Output the (x, y) coordinate of the center of the cell containing the given text.  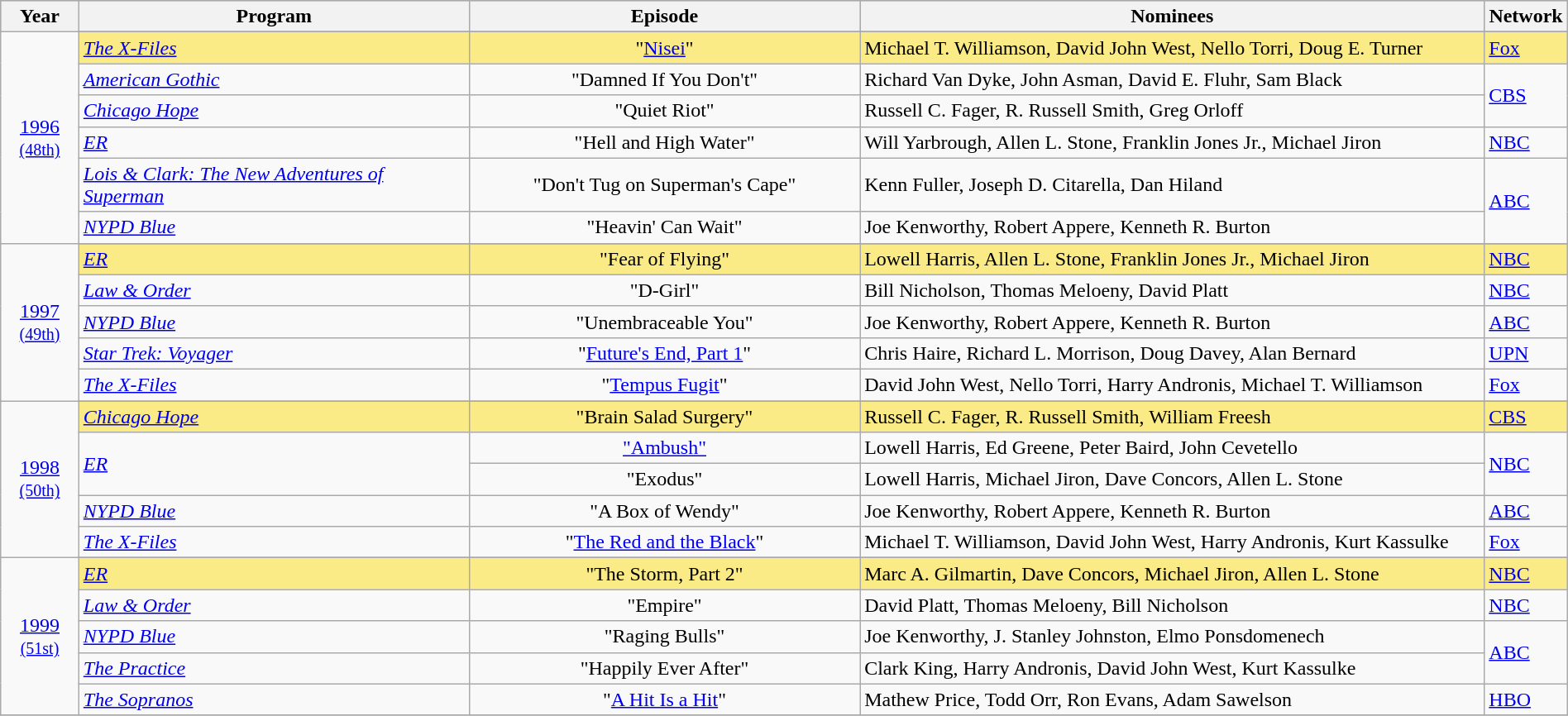
The Sopranos (274, 699)
1999(51st) (40, 637)
Star Trek: Voyager (274, 353)
Richard Van Dyke, John Asman, David E. Fluhr, Sam Black (1173, 79)
"Empire" (664, 605)
"Fear of Flying" (664, 259)
"Raging Bulls" (664, 637)
"Damned If You Don't" (664, 79)
Chris Haire, Richard L. Morrison, Doug Davey, Alan Bernard (1173, 353)
Program (274, 17)
The Practice (274, 668)
Russell C. Fager, R. Russell Smith, William Freesh (1173, 416)
"Quiet Riot" (664, 111)
Episode (664, 17)
HBO (1526, 699)
Will Yarbrough, Allen L. Stone, Franklin Jones Jr., Michael Jiron (1173, 142)
"Unembraceable You" (664, 322)
David John West, Nello Torri, Harry Andronis, Michael T. Williamson (1173, 384)
American Gothic (274, 79)
"Hell and High Water" (664, 142)
Lowell Harris, Allen L. Stone, Franklin Jones Jr., Michael Jiron (1173, 259)
Joe Kenworthy, J. Stanley Johnston, Elmo Ponsdomenech (1173, 637)
"Exodus" (664, 480)
Lowell Harris, Michael Jiron, Dave Concors, Allen L. Stone (1173, 480)
"A Box of Wendy" (664, 511)
"The Storm, Part 2" (664, 574)
David Platt, Thomas Meloeny, Bill Nicholson (1173, 605)
Clark King, Harry Andronis, David John West, Kurt Kassulke (1173, 668)
1996(48th) (40, 137)
Lois & Clark: The New Adventures of Superman (274, 185)
Michael T. Williamson, David John West, Harry Andronis, Kurt Kassulke (1173, 542)
Year (40, 17)
"The Red and the Black" (664, 542)
Nominees (1173, 17)
UPN (1526, 353)
Network (1526, 17)
"Happily Ever After" (664, 668)
"A Hit Is a Hit" (664, 699)
1998(50th) (40, 479)
Marc A. Gilmartin, Dave Concors, Michael Jiron, Allen L. Stone (1173, 574)
"Nisei" (664, 48)
Lowell Harris, Ed Greene, Peter Baird, John Cevetello (1173, 448)
"Don't Tug on Superman's Cape" (664, 185)
"Ambush" (664, 448)
"Brain Salad Surgery" (664, 416)
"Future's End, Part 1" (664, 353)
Russell C. Fager, R. Russell Smith, Greg Orloff (1173, 111)
Michael T. Williamson, David John West, Nello Torri, Doug E. Turner (1173, 48)
Kenn Fuller, Joseph D. Citarella, Dan Hiland (1173, 185)
"D-Girl" (664, 290)
"Heavin' Can Wait" (664, 227)
"Tempus Fugit" (664, 384)
Bill Nicholson, Thomas Meloeny, David Platt (1173, 290)
1997(49th) (40, 322)
Mathew Price, Todd Orr, Ron Evans, Adam Sawelson (1173, 699)
